For the text-containing cell, return its midpoint in (x, y) coordinate format. 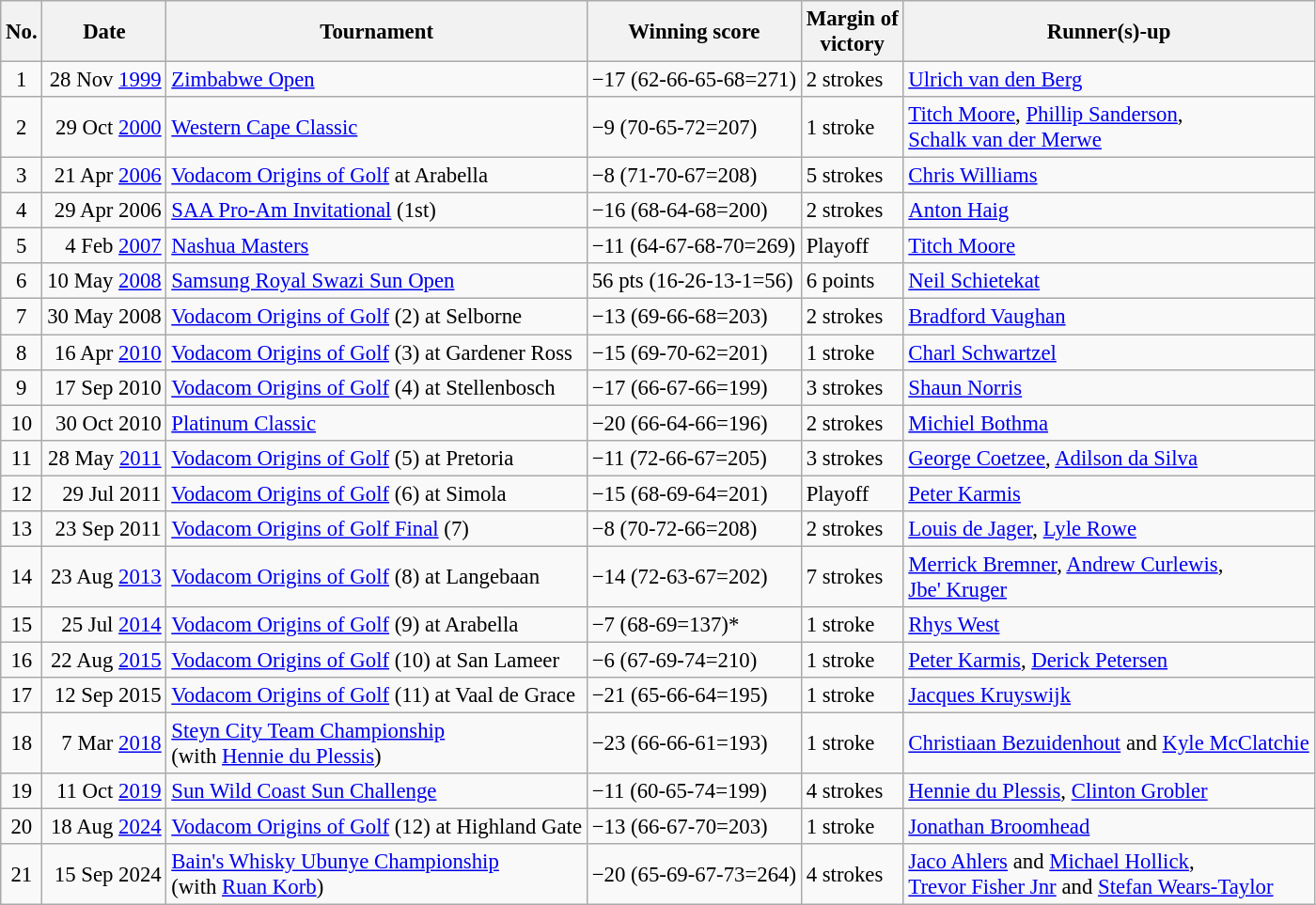
5 strokes (852, 176)
15 Sep 2024 (104, 874)
−8 (71-70-67=208) (694, 176)
16 Apr 2010 (104, 352)
Western Cape Classic (376, 128)
Chris Williams (1109, 176)
−11 (60-65-74=199) (694, 791)
Zimbabwe Open (376, 80)
Date (104, 32)
Vodacom Origins of Golf (8) at Langebaan (376, 577)
29 Oct 2000 (104, 128)
−20 (66-64-66=196) (694, 423)
Louis de Jager, Lyle Rowe (1109, 529)
Vodacom Origins of Golf (6) at Simola (376, 493)
−14 (72-63-67=202) (694, 577)
Vodacom Origins of Golf (4) at Stellenbosch (376, 387)
Jacques Kruyswijk (1109, 695)
Sun Wild Coast Sun Challenge (376, 791)
Charl Schwartzel (1109, 352)
22 Aug 2015 (104, 660)
4 Feb 2007 (104, 246)
25 Jul 2014 (104, 625)
Merrick Bremner, Andrew Curlewis, Jbe' Kruger (1109, 577)
18 (22, 744)
Bradford Vaughan (1109, 317)
11 Oct 2019 (104, 791)
5 (22, 246)
Jaco Ahlers and Michael Hollick, Trevor Fisher Jnr and Stefan Wears-Taylor (1109, 874)
Titch Moore (1109, 246)
SAA Pro-Am Invitational (1st) (376, 211)
30 Oct 2010 (104, 423)
−11 (64-67-68-70=269) (694, 246)
Vodacom Origins of Golf at Arabella (376, 176)
15 (22, 625)
−7 (68-69=137)* (694, 625)
Hennie du Plessis, Clinton Grobler (1109, 791)
7 Mar 2018 (104, 744)
7 strokes (852, 577)
6 points (852, 281)
Jonathan Broomhead (1109, 827)
20 (22, 827)
12 Sep 2015 (104, 695)
1 (22, 80)
Ulrich van den Berg (1109, 80)
Margin ofvictory (852, 32)
Shaun Norris (1109, 387)
Tournament (376, 32)
−15 (68-69-64=201) (694, 493)
10 (22, 423)
Titch Moore, Phillip Sanderson, Schalk van der Merwe (1109, 128)
−13 (69-66-68=203) (694, 317)
21 (22, 874)
56 pts (16-26-13-1=56) (694, 281)
8 (22, 352)
−17 (62-66-65-68=271) (694, 80)
19 (22, 791)
Michiel Bothma (1109, 423)
17 Sep 2010 (104, 387)
Neil Schietekat (1109, 281)
2 (22, 128)
Runner(s)-up (1109, 32)
Rhys West (1109, 625)
6 (22, 281)
29 Jul 2011 (104, 493)
Christiaan Bezuidenhout and Kyle McClatchie (1109, 744)
18 Aug 2024 (104, 827)
16 (22, 660)
30 May 2008 (104, 317)
−17 (66-67-66=199) (694, 387)
3 (22, 176)
Anton Haig (1109, 211)
Vodacom Origins of Golf (2) at Selborne (376, 317)
−13 (66-67-70=203) (694, 827)
Steyn City Team Championship(with Hennie du Plessis) (376, 744)
21 Apr 2006 (104, 176)
−6 (67-69-74=210) (694, 660)
23 Aug 2013 (104, 577)
Peter Karmis (1109, 493)
George Coetzee, Adilson da Silva (1109, 458)
28 Nov 1999 (104, 80)
−9 (70-65-72=207) (694, 128)
17 (22, 695)
23 Sep 2011 (104, 529)
Samsung Royal Swazi Sun Open (376, 281)
−23 (66-66-61=193) (694, 744)
12 (22, 493)
−8 (70-72-66=208) (694, 529)
13 (22, 529)
4 (22, 211)
Nashua Masters (376, 246)
−16 (68-64-68=200) (694, 211)
Vodacom Origins of Golf (5) at Pretoria (376, 458)
14 (22, 577)
−15 (69-70-62=201) (694, 352)
Vodacom Origins of Golf (9) at Arabella (376, 625)
−11 (72-66-67=205) (694, 458)
−21 (65-66-64=195) (694, 695)
10 May 2008 (104, 281)
Vodacom Origins of Golf Final (7) (376, 529)
28 May 2011 (104, 458)
Vodacom Origins of Golf (10) at San Lameer (376, 660)
Peter Karmis, Derick Petersen (1109, 660)
7 (22, 317)
9 (22, 387)
Vodacom Origins of Golf (3) at Gardener Ross (376, 352)
Winning score (694, 32)
11 (22, 458)
Bain's Whisky Ubunye Championship(with Ruan Korb) (376, 874)
Vodacom Origins of Golf (11) at Vaal de Grace (376, 695)
No. (22, 32)
−20 (65-69-67-73=264) (694, 874)
Vodacom Origins of Golf (12) at Highland Gate (376, 827)
29 Apr 2006 (104, 211)
Platinum Classic (376, 423)
